Identify which cell holds the provided text, then report its [X, Y] central coordinate. 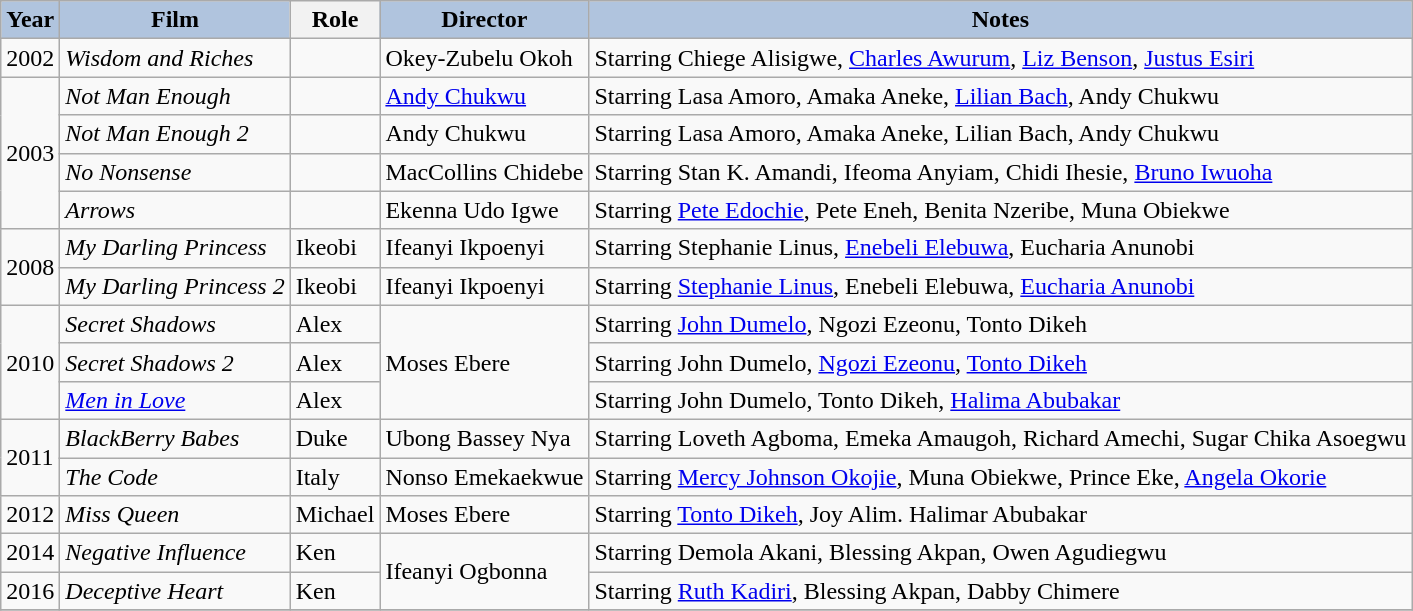
Starring Ruth Kadiri, Blessing Akpan, Dabby Chimere [1000, 591]
Men in Love [175, 400]
Starring Loveth Agboma, Emeka Amaugoh, Richard Amechi, Sugar Chika Asoegwu [1000, 438]
Starring Chiege Alisigwe, Charles Awurum, Liz Benson, Justus Esiri [1000, 58]
Ekenna Udo Igwe [484, 210]
2014 [30, 553]
2002 [30, 58]
Film [175, 20]
Deceptive Heart [175, 591]
Not Man Enough 2 [175, 134]
Duke [335, 438]
Secret Shadows [175, 324]
Role [335, 20]
Starring Pete Edochie, Pete Eneh, Benita Nzeribe, Muna Obiekwe [1000, 210]
Ifeanyi Ogbonna [484, 572]
Miss Queen [175, 515]
Year [30, 20]
BlackBerry Babes [175, 438]
Wisdom and Riches [175, 58]
Ubong Bassey Nya [484, 438]
The Code [175, 477]
2003 [30, 153]
Italy [335, 477]
Not Man Enough [175, 96]
No Nonsense [175, 172]
2008 [30, 267]
Notes [1000, 20]
Arrows [175, 210]
MacCollins Chidebe [484, 172]
2012 [30, 515]
Starring Tonto Dikeh, Joy Alim. Halimar Abubakar [1000, 515]
Starring Mercy Johnson Okojie, Muna Obiekwe, Prince Eke, Angela Okorie [1000, 477]
Nonso Emekaekwue [484, 477]
Director [484, 20]
Okey-Zubelu Okoh [484, 58]
Secret Shadows 2 [175, 362]
Negative Influence [175, 553]
Starring Stan K. Amandi, Ifeoma Anyiam, Chidi Ihesie, Bruno Iwuoha [1000, 172]
My Darling Princess [175, 248]
Starring Demola Akani, Blessing Akpan, Owen Agudiegwu [1000, 553]
2010 [30, 362]
2011 [30, 457]
2016 [30, 591]
Michael [335, 515]
My Darling Princess 2 [175, 286]
Starring John Dumelo, Tonto Dikeh, Halima Abubakar [1000, 400]
